Find where the given text appears and provide that cell's center as [X, Y] coordinate. 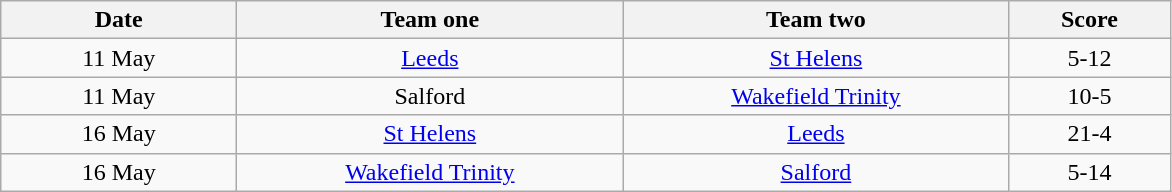
10-5 [1090, 96]
Team two [816, 20]
Date [119, 20]
5-12 [1090, 58]
Team one [430, 20]
Score [1090, 20]
5-14 [1090, 172]
21-4 [1090, 134]
